Pinpoint the cell where the given text exists, returning its (x, y) midpoint coordinate. 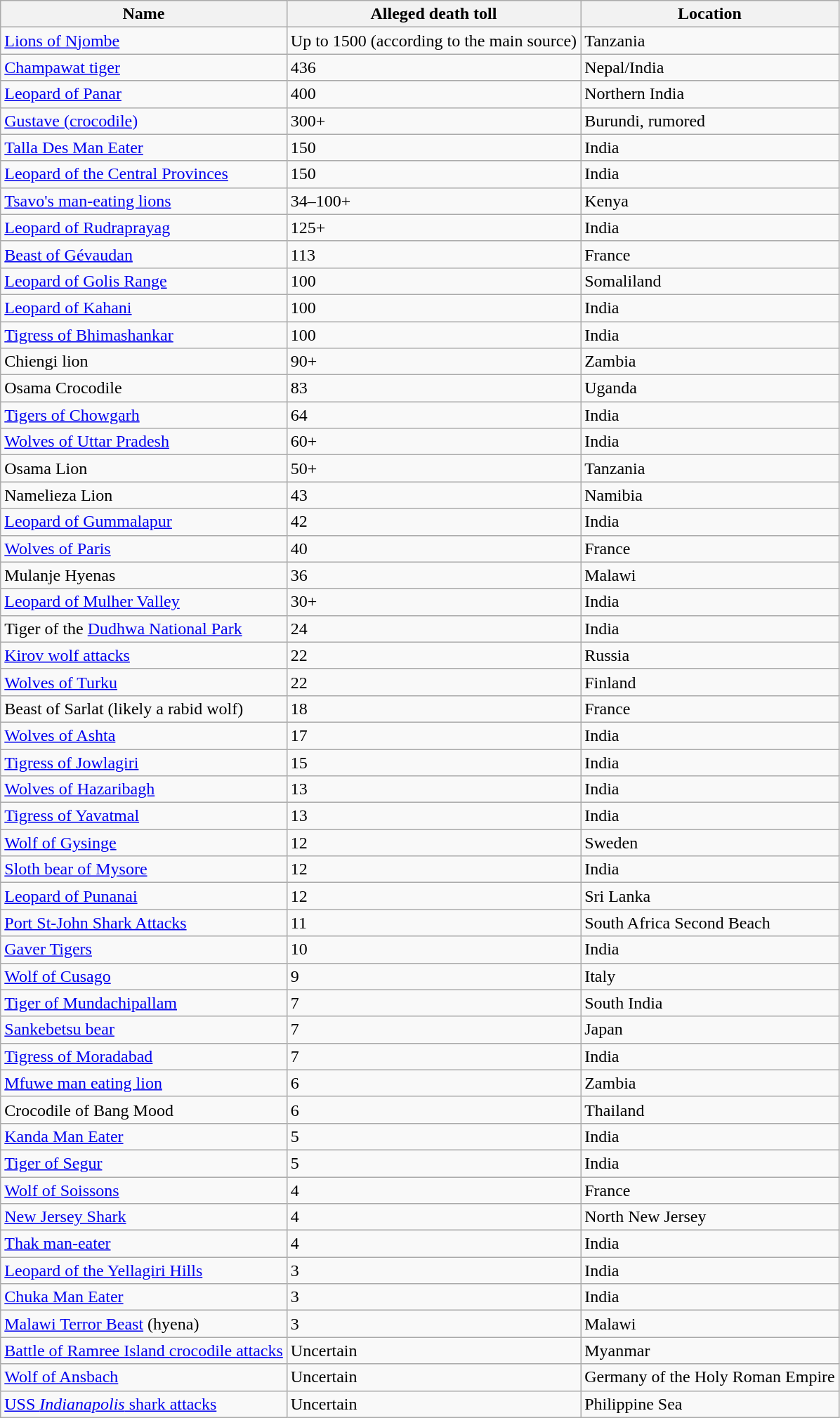
Namibia (710, 495)
64 (433, 415)
50+ (433, 468)
Leopard of Gummalapur (144, 522)
Tiger of the Dudhwa National Park (144, 629)
Tiger of Mundachipallam (144, 1003)
Battle of Ramree Island crocodile attacks (144, 1351)
Wolves of Hazaribagh (144, 789)
Wolf of Gysinge (144, 843)
Leopard of Mulher Valley (144, 602)
Mfuwe man eating lion (144, 1083)
Tigress of Yavatmal (144, 816)
Leopard of the Yellagiri Hills (144, 1271)
Wolf of Cusago (144, 976)
43 (433, 495)
Osama Lion (144, 468)
Philippine Sea (710, 1404)
Champawat tiger (144, 67)
Leopard of Kahani (144, 308)
Wolves of Paris (144, 549)
Leopard of Golis Range (144, 281)
83 (433, 388)
36 (433, 575)
Malawi Terror Beast (hyena) (144, 1324)
24 (433, 629)
Gustave (crocodile) (144, 121)
Northern India (710, 94)
Port St-John Shark Attacks (144, 923)
Wolf of Soissons (144, 1190)
Wolf of Ansbach (144, 1377)
Mulanje Hyenas (144, 575)
Sweden (710, 843)
Leopard of Punanai (144, 896)
Namelieza Lion (144, 495)
9 (433, 976)
125+ (433, 228)
Finland (710, 682)
Kanda Man Eater (144, 1136)
Name (144, 14)
Wolves of Ashta (144, 735)
Alleged death toll (433, 14)
Kenya (710, 201)
Chiengi lion (144, 362)
Japan (710, 1030)
Crocodile of Bang Mood (144, 1110)
Chuka Man Eater (144, 1297)
Sri Lanka (710, 896)
Up to 1500 (according to the main source) (433, 41)
Leopard of Rudraprayag (144, 228)
436 (433, 67)
Russia (710, 655)
18 (433, 709)
10 (433, 950)
Myanmar (710, 1351)
Sankebetsu bear (144, 1030)
Kirov wolf attacks (144, 655)
17 (433, 735)
Uganda (710, 388)
Nepal/India (710, 67)
11 (433, 923)
113 (433, 254)
15 (433, 762)
Lions of Njombe (144, 41)
Leopard of the Central Provinces (144, 174)
Thak man-eater (144, 1244)
Tsavo's man-eating lions (144, 201)
South Africa Second Beach (710, 923)
90+ (433, 362)
60+ (433, 442)
Beast of Sarlat (likely a rabid wolf) (144, 709)
USS Indianapolis shark attacks (144, 1404)
Gaver Tigers (144, 950)
30+ (433, 602)
Beast of Gévaudan (144, 254)
42 (433, 522)
Tigress of Bhimashankar (144, 335)
Wolves of Uttar Pradesh (144, 442)
Italy (710, 976)
Wolves of Turku (144, 682)
Thailand (710, 1110)
Location (710, 14)
40 (433, 549)
400 (433, 94)
Osama Crocodile (144, 388)
Burundi, rumored (710, 121)
Leopard of Panar (144, 94)
Tigers of Chowgarh (144, 415)
Talla Des Man Eater (144, 147)
South India (710, 1003)
Tigress of Moradabad (144, 1056)
Tiger of Segur (144, 1163)
North New Jersey (710, 1217)
Tigress of Jowlagiri (144, 762)
Germany of the Holy Roman Empire (710, 1377)
New Jersey Shark (144, 1217)
300+ (433, 121)
Sloth bear of Mysore (144, 869)
Somaliland (710, 281)
34–100+ (433, 201)
